Scan for the cell matching the given text and deliver its [x, y] coordinate at center. 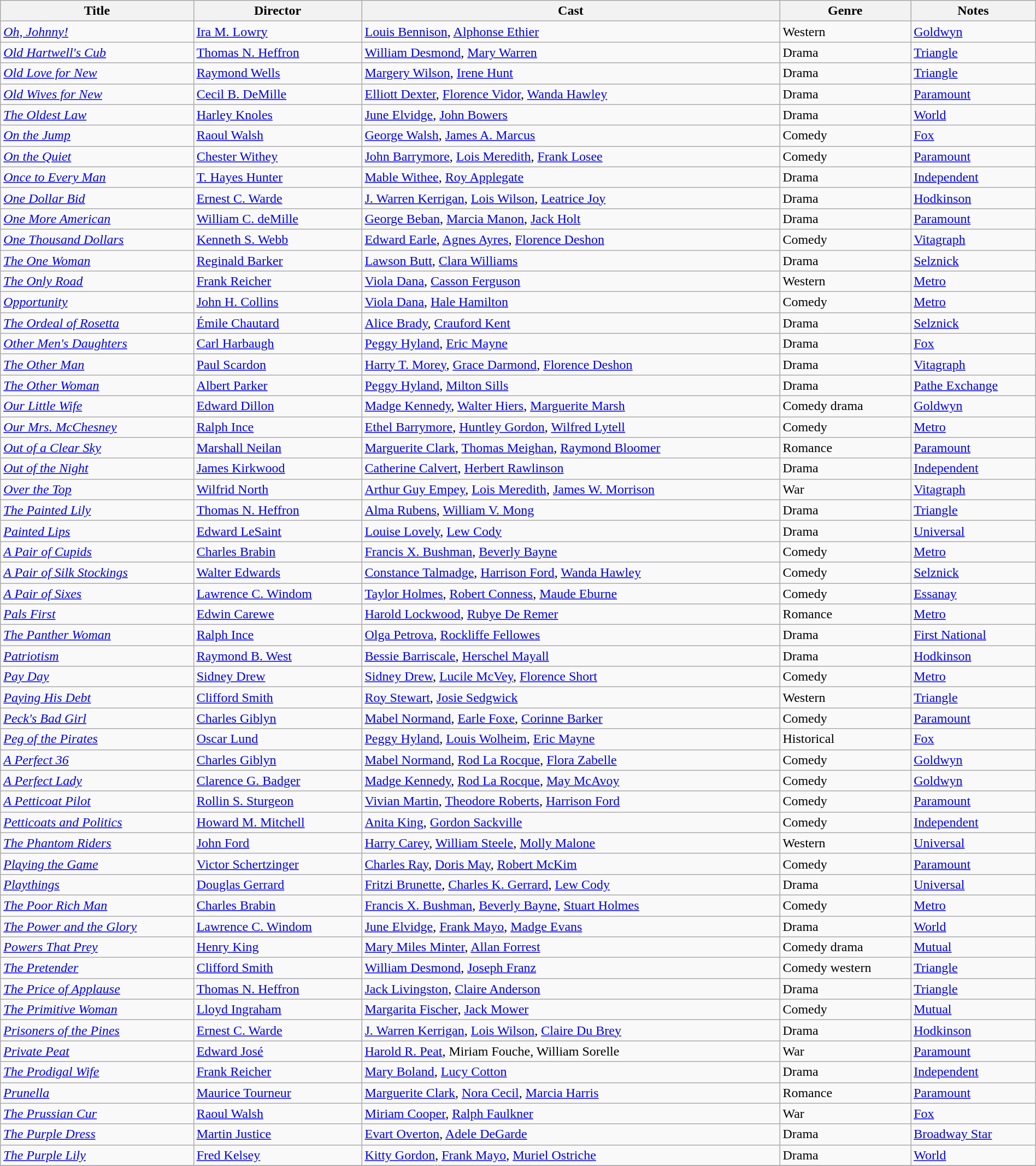
Pathe Exchange [974, 385]
Albert Parker [278, 385]
Marguerite Clark, Thomas Meighan, Raymond Bloomer [570, 448]
Victor Schertzinger [278, 864]
Elliott Dexter, Florence Vidor, Wanda Hawley [570, 94]
Sidney Drew [278, 677]
A Petticoat Pilot [97, 801]
Director [278, 11]
Wilfrid North [278, 489]
The Other Woman [97, 385]
On the Quiet [97, 156]
One More American [97, 219]
Anita King, Gordon Sackville [570, 822]
The Power and the Glory [97, 927]
Old Love for New [97, 73]
Evart Overton, Adele DeGarde [570, 1134]
J. Warren Kerrigan, Lois Wilson, Leatrice Joy [570, 198]
Broadway Star [974, 1134]
Maurice Tourneur [278, 1093]
Fred Kelsey [278, 1155]
Charles Ray, Doris May, Robert McKim [570, 864]
Out of the Night [97, 468]
Harry T. Morey, Grace Darmond, Florence Deshon [570, 365]
Harley Knoles [278, 115]
Francis X. Bushman, Beverly Bayne, Stuart Holmes [570, 905]
John Ford [278, 843]
First National [974, 635]
Our Little Wife [97, 406]
Olga Petrova, Rockliffe Fellowes [570, 635]
Cecil B. DeMille [278, 94]
Francis X. Bushman, Beverly Bayne [570, 552]
Peg of the Pirates [97, 739]
Émile Chautard [278, 323]
A Pair of Sixes [97, 593]
Essanay [974, 593]
Oscar Lund [278, 739]
Pay Day [97, 677]
Opportunity [97, 302]
Mabel Normand, Earle Foxe, Corinne Barker [570, 718]
Arthur Guy Empey, Lois Meredith, James W. Morrison [570, 489]
The Ordeal of Rosetta [97, 323]
Our Mrs. McChesney [97, 427]
J. Warren Kerrigan, Lois Wilson, Claire Du Brey [570, 1030]
Raymond Wells [278, 73]
Mary Boland, Lucy Cotton [570, 1072]
Alice Brady, Crauford Kent [570, 323]
Rollin S. Sturgeon [278, 801]
The Purple Dress [97, 1134]
The Prodigal Wife [97, 1072]
Harold Lockwood, Rubye De Remer [570, 614]
Over the Top [97, 489]
Private Peat [97, 1051]
Harry Carey, William Steele, Molly Malone [570, 843]
Lawson Butt, Clara Williams [570, 261]
Playing the Game [97, 864]
Old Hartwell's Cub [97, 52]
Miriam Cooper, Ralph Faulkner [570, 1114]
Title [97, 11]
Alma Rubens, William V. Mong [570, 510]
Comedy western [845, 968]
Catherine Calvert, Herbert Rawlinson [570, 468]
Mable Withee, Roy Applegate [570, 177]
One Thousand Dollars [97, 239]
Old Wives for New [97, 94]
Viola Dana, Hale Hamilton [570, 302]
Prunella [97, 1093]
Once to Every Man [97, 177]
Mabel Normand, Rod La Rocque, Flora Zabelle [570, 760]
Lloyd Ingraham [278, 1010]
On the Jump [97, 136]
John H. Collins [278, 302]
Vivian Martin, Theodore Roberts, Harrison Ford [570, 801]
Chester Withey [278, 156]
Historical [845, 739]
Madge Kennedy, Rod La Rocque, May McAvoy [570, 781]
A Perfect Lady [97, 781]
James Kirkwood [278, 468]
Walter Edwards [278, 572]
Harold R. Peat, Miriam Fouche, William Sorelle [570, 1051]
Petticoats and Politics [97, 822]
Playthings [97, 884]
The Phantom Riders [97, 843]
Peggy Hyland, Milton Sills [570, 385]
The Pretender [97, 968]
Marshall Neilan [278, 448]
Ethel Barrymore, Huntley Gordon, Wilfred Lytell [570, 427]
One Dollar Bid [97, 198]
Louis Bennison, Alphonse Ethier [570, 32]
Reginald Barker [278, 261]
Paul Scardon [278, 365]
The Oldest Law [97, 115]
George Beban, Marcia Manon, Jack Holt [570, 219]
The Poor Rich Man [97, 905]
Clarence G. Badger [278, 781]
Genre [845, 11]
Out of a Clear Sky [97, 448]
Mary Miles Minter, Allan Forrest [570, 947]
Kenneth S. Webb [278, 239]
The One Woman [97, 261]
The Only Road [97, 282]
Notes [974, 11]
The Panther Woman [97, 635]
Howard M. Mitchell [278, 822]
Cast [570, 11]
Paying His Debt [97, 698]
A Pair of Silk Stockings [97, 572]
Fritzi Brunette, Charles K. Gerrard, Lew Cody [570, 884]
The Painted Lily [97, 510]
Sidney Drew, Lucile McVey, Florence Short [570, 677]
William C. deMille [278, 219]
Jack Livingston, Claire Anderson [570, 989]
T. Hayes Hunter [278, 177]
Oh, Johnny! [97, 32]
Martin Justice [278, 1134]
Marguerite Clark, Nora Cecil, Marcia Harris [570, 1093]
Margarita Fischer, Jack Mower [570, 1010]
Margery Wilson, Irene Hunt [570, 73]
Bessie Barriscale, Herschel Mayall [570, 656]
William Desmond, Mary Warren [570, 52]
Prisoners of the Pines [97, 1030]
Madge Kennedy, Walter Hiers, Marguerite Marsh [570, 406]
Edward Earle, Agnes Ayres, Florence Deshon [570, 239]
Painted Lips [97, 531]
Roy Stewart, Josie Sedgwick [570, 698]
Kitty Gordon, Frank Mayo, Muriel Ostriche [570, 1155]
The Purple Lily [97, 1155]
Patriotism [97, 656]
The Price of Applause [97, 989]
George Walsh, James A. Marcus [570, 136]
Peck's Bad Girl [97, 718]
The Primitive Woman [97, 1010]
William Desmond, Joseph Franz [570, 968]
June Elvidge, John Bowers [570, 115]
Powers That Prey [97, 947]
Constance Talmadge, Harrison Ford, Wanda Hawley [570, 572]
A Pair of Cupids [97, 552]
Carl Harbaugh [278, 344]
Ira M. Lowry [278, 32]
A Perfect 36 [97, 760]
Edward LeSaint [278, 531]
Henry King [278, 947]
The Prussian Cur [97, 1114]
Taylor Holmes, Robert Conness, Maude Eburne [570, 593]
Louise Lovely, Lew Cody [570, 531]
Peggy Hyland, Louis Wolheim, Eric Mayne [570, 739]
Douglas Gerrard [278, 884]
Other Men's Daughters [97, 344]
Viola Dana, Casson Ferguson [570, 282]
Pals First [97, 614]
Edwin Carewe [278, 614]
Peggy Hyland, Eric Mayne [570, 344]
Edward Dillon [278, 406]
Raymond B. West [278, 656]
The Other Man [97, 365]
June Elvidge, Frank Mayo, Madge Evans [570, 927]
Edward José [278, 1051]
John Barrymore, Lois Meredith, Frank Losee [570, 156]
